Search for the cell housing the specified text and yield its [x, y] center coordinate. 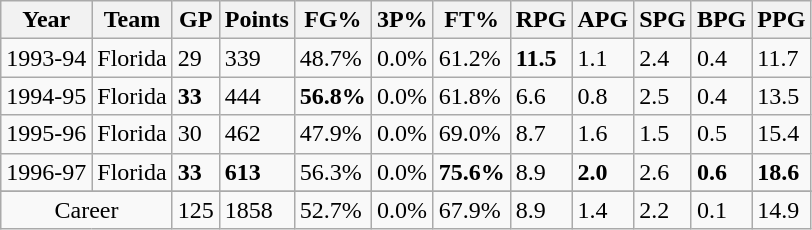
61.8% [472, 96]
3P% [402, 20]
RPG [541, 20]
69.0% [472, 134]
2.6 [663, 172]
1.5 [663, 134]
BPG [721, 20]
Year [46, 20]
Points [256, 20]
1995-96 [46, 134]
8.7 [541, 134]
0.5 [721, 134]
APG [603, 20]
SPG [663, 20]
FT% [472, 20]
29 [196, 58]
PPG [782, 20]
18.6 [782, 172]
339 [256, 58]
2.0 [603, 172]
30 [196, 134]
0.1 [721, 210]
444 [256, 96]
0.8 [603, 96]
48.7% [332, 58]
2.4 [663, 58]
1996-97 [46, 172]
1858 [256, 210]
13.5 [782, 96]
6.6 [541, 96]
2.5 [663, 96]
1.4 [603, 210]
14.9 [782, 210]
11.5 [541, 58]
61.2% [472, 58]
Career [86, 210]
2.2 [663, 210]
125 [196, 210]
47.9% [332, 134]
Team [132, 20]
1994-95 [46, 96]
1.6 [603, 134]
75.6% [472, 172]
67.9% [472, 210]
56.3% [332, 172]
GP [196, 20]
11.7 [782, 58]
FG% [332, 20]
0.6 [721, 172]
1993-94 [46, 58]
15.4 [782, 134]
52.7% [332, 210]
613 [256, 172]
1.1 [603, 58]
462 [256, 134]
56.8% [332, 96]
